Find where the given text appears and provide that cell's center as (x, y) coordinate. 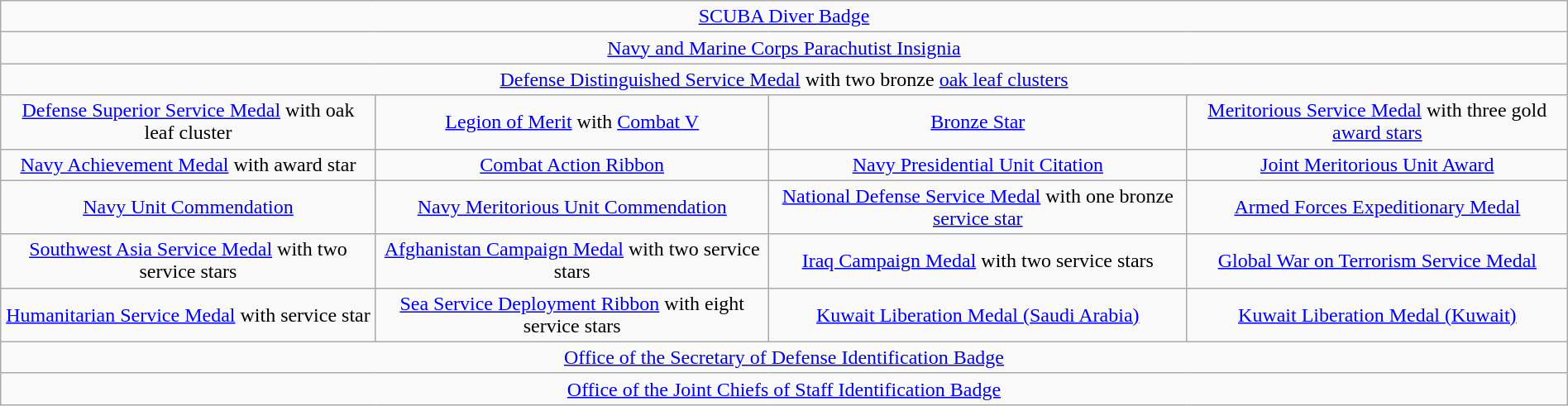
Iraq Campaign Medal with two service stars (978, 261)
Defense Superior Service Medal with oak leaf cluster (189, 122)
Navy Meritorious Unit Commendation (572, 207)
Legion of Merit with Combat V (572, 122)
Meritorious Service Medal with three gold award stars (1377, 122)
Southwest Asia Service Medal with two service stars (189, 261)
Combat Action Ribbon (572, 165)
Navy and Marine Corps Parachutist Insignia (784, 48)
Armed Forces Expeditionary Medal (1377, 207)
Office of the Secretary of Defense Identification Badge (784, 357)
Defense Distinguished Service Medal with two bronze oak leaf clusters (784, 79)
Global War on Terrorism Service Medal (1377, 261)
Bronze Star (978, 122)
National Defense Service Medal with one bronze service star (978, 207)
Humanitarian Service Medal with service star (189, 314)
SCUBA Diver Badge (784, 17)
Navy Unit Commendation (189, 207)
Navy Achievement Medal with award star (189, 165)
Kuwait Liberation Medal (Kuwait) (1377, 314)
Afghanistan Campaign Medal with two service stars (572, 261)
Kuwait Liberation Medal (Saudi Arabia) (978, 314)
Sea Service Deployment Ribbon with eight service stars (572, 314)
Joint Meritorious Unit Award (1377, 165)
Office of the Joint Chiefs of Staff Identification Badge (784, 389)
Navy Presidential Unit Citation (978, 165)
